Identify which cell holds the provided text, then report its (X, Y) central coordinate. 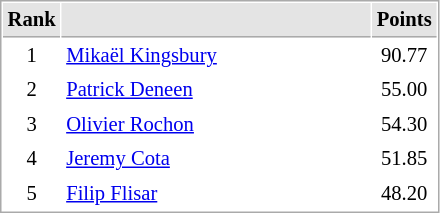
Olivier Rochon (216, 124)
5 (32, 194)
55.00 (404, 90)
Rank (32, 20)
3 (32, 124)
Points (404, 20)
Jeremy Cota (216, 158)
Mikaël Kingsbury (216, 56)
Patrick Deneen (216, 90)
Filip Flisar (216, 194)
48.20 (404, 194)
51.85 (404, 158)
4 (32, 158)
2 (32, 90)
1 (32, 56)
90.77 (404, 56)
54.30 (404, 124)
